Search for the cell housing the specified text and yield its (X, Y) center coordinate. 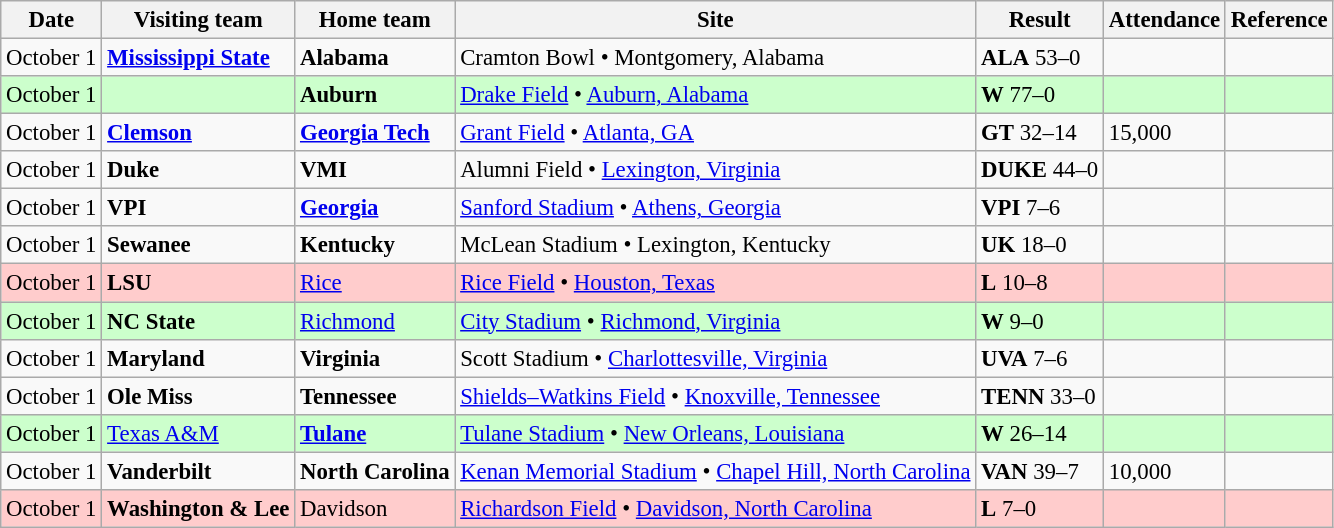
W 77–0 (1040, 95)
DUKE 44–0 (1040, 170)
VAN 39–7 (1040, 471)
LSU (198, 283)
Sanford Stadium • Athens, Georgia (716, 208)
Mississippi State (198, 58)
Maryland (198, 358)
ALA 53–0 (1040, 58)
Sewanee (198, 245)
Richmond (375, 321)
Result (1040, 20)
Washington & Lee (198, 509)
McLean Stadium • Lexington, Kentucky (716, 245)
Duke (198, 170)
10,000 (1164, 471)
Alumni Field • Lexington, Virginia (716, 170)
Texas A&M (198, 433)
Grant Field • Atlanta, GA (716, 133)
Vanderbilt (198, 471)
Ole Miss (198, 396)
15,000 (1164, 133)
Georgia (375, 208)
L 10–8 (1040, 283)
City Stadium • Richmond, Virginia (716, 321)
L 7–0 (1040, 509)
Rice Field • Houston, Texas (716, 283)
Kenan Memorial Stadium • Chapel Hill, North Carolina (716, 471)
Attendance (1164, 20)
Tulane (375, 433)
Reference (1279, 20)
Rice (375, 283)
Visiting team (198, 20)
Richardson Field • Davidson, North Carolina (716, 509)
UVA 7–6 (1040, 358)
Cramton Bowl • Montgomery, Alabama (716, 58)
VPI 7–6 (1040, 208)
W 26–14 (1040, 433)
Tulane Stadium • New Orleans, Louisiana (716, 433)
Date (52, 20)
Georgia Tech (375, 133)
GT 32–14 (1040, 133)
Auburn (375, 95)
Davidson (375, 509)
UK 18–0 (1040, 245)
VPI (198, 208)
Drake Field • Auburn, Alabama (716, 95)
Alabama (375, 58)
NC State (198, 321)
Clemson (198, 133)
Tennessee (375, 396)
Shields–Watkins Field • Knoxville, Tennessee (716, 396)
W 9–0 (1040, 321)
Scott Stadium • Charlottesville, Virginia (716, 358)
North Carolina (375, 471)
TENN 33–0 (1040, 396)
Site (716, 20)
Kentucky (375, 245)
Virginia (375, 358)
VMI (375, 170)
Home team (375, 20)
